For the text-containing cell, return its midpoint in (x, y) coordinate format. 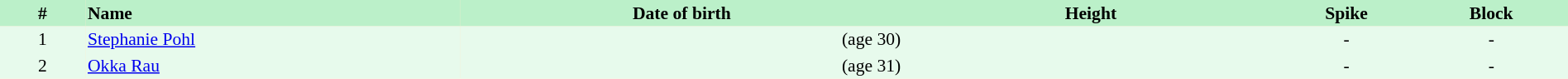
Okka Rau (273, 66)
(age 30) (681, 40)
Spike (1346, 13)
# (43, 13)
(age 31) (681, 66)
2 (43, 66)
Block (1491, 13)
1 (43, 40)
Stephanie Pohl (273, 40)
Name (273, 13)
Height (1090, 13)
Date of birth (681, 13)
